Determine the (X, Y) coordinate at the center of the cell enclosing the given text.  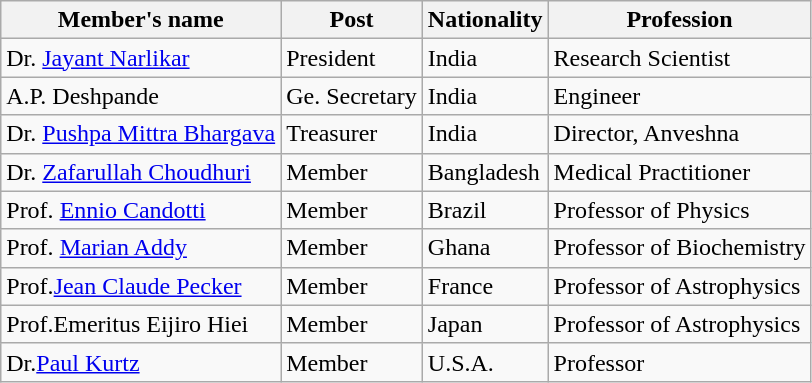
Treasurer (352, 134)
Professor of Biochemistry (680, 248)
Engineer (680, 96)
Ghana (485, 248)
Prof.Emeritus Eijiro Hiei (141, 324)
France (485, 286)
Dr. Zafarullah Choudhuri (141, 172)
Brazil (485, 210)
Research Scientist (680, 58)
Prof.Jean Claude Pecker (141, 286)
Dr. Jayant Narlikar (141, 58)
Director, Anveshna (680, 134)
Post (352, 20)
Ge. Secretary (352, 96)
U.S.A. (485, 362)
Member's name (141, 20)
Professor (680, 362)
Prof. Ennio Candotti (141, 210)
Prof. Marian Addy (141, 248)
Nationality (485, 20)
A.P. Deshpande (141, 96)
Professor of Physics (680, 210)
Dr. Pushpa Mittra Bhargava (141, 134)
Japan (485, 324)
Bangladesh (485, 172)
President (352, 58)
Dr.Paul Kurtz (141, 362)
Medical Practitioner (680, 172)
Profession (680, 20)
